Detect which cell encompasses the target text, then output its (X, Y) center coordinate. 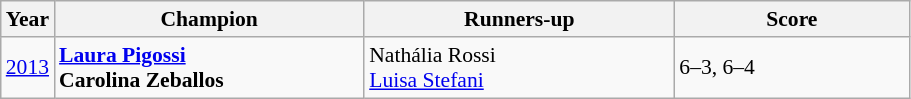
6–3, 6–4 (792, 68)
Laura Pigossi Carolina Zeballos (209, 68)
Score (792, 19)
Nathália Rossi Luisa Stefani (519, 68)
Runners-up (519, 19)
Year (28, 19)
Champion (209, 19)
2013 (28, 68)
